From the cell containing the given text, extract its center point as [x, y] coordinate. 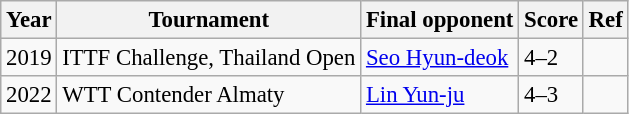
4–2 [552, 58]
WTT Contender Almaty [209, 95]
2022 [29, 95]
4–3 [552, 95]
ITTF Challenge, Thailand Open [209, 58]
Score [552, 20]
Final opponent [440, 20]
2019 [29, 58]
Year [29, 20]
Seo Hyun-deok [440, 58]
Tournament [209, 20]
Ref [606, 20]
Lin Yun-ju [440, 95]
